For the text-containing cell, return its midpoint in (x, y) coordinate format. 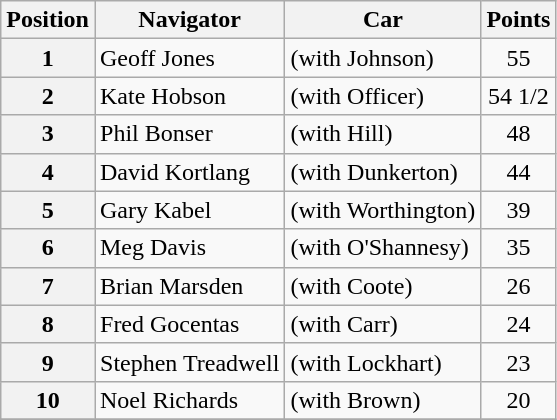
35 (518, 248)
2 (48, 96)
39 (518, 210)
(with Coote) (383, 286)
6 (48, 248)
(with Hill) (383, 134)
Noel Richards (189, 400)
(with Johnson) (383, 58)
Gary Kabel (189, 210)
(with Worthington) (383, 210)
Brian Marsden (189, 286)
Fred Gocentas (189, 324)
Car (383, 20)
Stephen Treadwell (189, 362)
48 (518, 134)
9 (48, 362)
Position (48, 20)
(with Brown) (383, 400)
10 (48, 400)
54 1/2 (518, 96)
Kate Hobson (189, 96)
Phil Bonser (189, 134)
(with Carr) (383, 324)
(with Officer) (383, 96)
1 (48, 58)
4 (48, 172)
20 (518, 400)
Points (518, 20)
26 (518, 286)
5 (48, 210)
(with Dunkerton) (383, 172)
24 (518, 324)
Geoff Jones (189, 58)
David Kortlang (189, 172)
(with Lockhart) (383, 362)
Navigator (189, 20)
23 (518, 362)
8 (48, 324)
3 (48, 134)
Meg Davis (189, 248)
44 (518, 172)
7 (48, 286)
55 (518, 58)
(with O'Shannesy) (383, 248)
